Scan for the cell matching the given text and deliver its [x, y] coordinate at center. 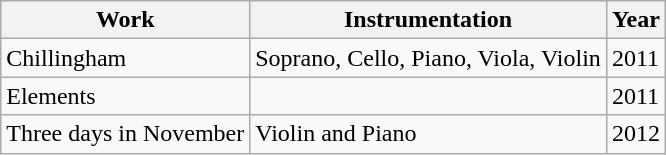
Three days in November [126, 134]
Soprano, Cello, Piano, Viola, Violin [428, 58]
Year [636, 20]
2012 [636, 134]
Work [126, 20]
Chillingham [126, 58]
Instrumentation [428, 20]
Violin and Piano [428, 134]
Elements [126, 96]
